Return (X, Y) of the center of cell containing provided text 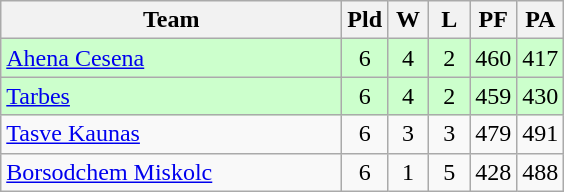
Tarbes (172, 96)
W (408, 20)
Tasve Kaunas (172, 134)
Team (172, 20)
Borsodchem Miskolc (172, 172)
491 (540, 134)
Ahena Cesena (172, 58)
5 (450, 172)
479 (494, 134)
1 (408, 172)
Pld (365, 20)
428 (494, 172)
PF (494, 20)
460 (494, 58)
L (450, 20)
PA (540, 20)
430 (540, 96)
417 (540, 58)
459 (494, 96)
488 (540, 172)
